Pinpoint the cell where the given text exists, returning its (X, Y) midpoint coordinate. 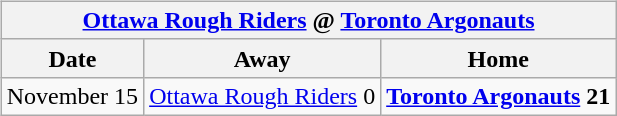
Ottawa Rough Riders @ Toronto Argonauts (308, 20)
Date (72, 58)
November 15 (72, 96)
Home (498, 58)
Toronto Argonauts 21 (498, 96)
Ottawa Rough Riders 0 (262, 96)
Away (262, 58)
